Capture the cell that displays the provided text and extract its (x, y) central coordinate. 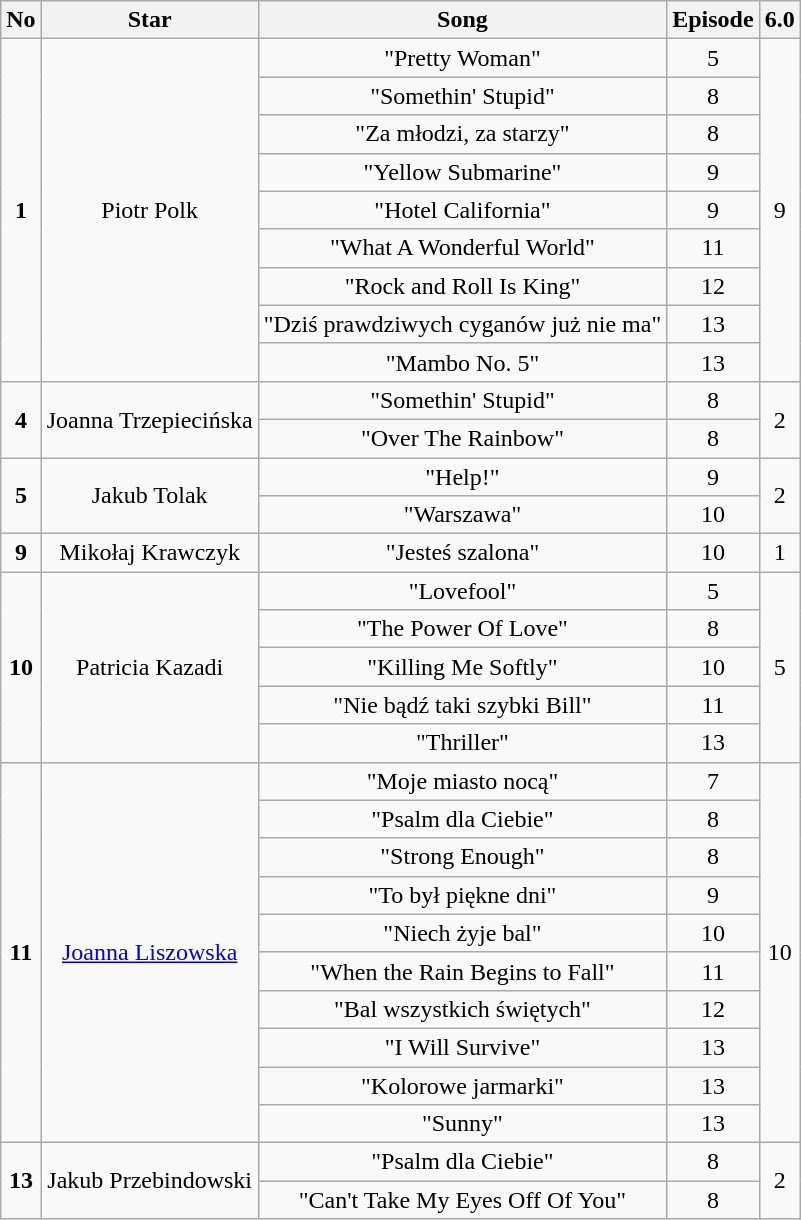
"When the Rain Begins to Fall" (462, 971)
Mikołaj Krawczyk (150, 553)
Star (150, 20)
"Help!" (462, 477)
"Jesteś szalona" (462, 553)
4 (21, 419)
"Over The Rainbow" (462, 438)
"Pretty Woman" (462, 58)
"Thriller" (462, 743)
"Lovefool" (462, 591)
6.0 (780, 20)
"Warszawa" (462, 515)
"Nie bądź taki szybki Bill" (462, 705)
Patricia Kazadi (150, 667)
Joanna Trzepiecińska (150, 419)
Jakub Tolak (150, 496)
"Dziś prawdziwych cyganów już nie ma" (462, 324)
"Hotel California" (462, 210)
7 (713, 781)
Episode (713, 20)
"Rock and Roll Is King" (462, 286)
"Niech żyje bal" (462, 933)
"Yellow Submarine" (462, 172)
"Strong Enough" (462, 857)
Joanna Liszowska (150, 952)
"The Power Of Love" (462, 629)
"What A Wonderful World" (462, 248)
"Za młodzi, za starzy" (462, 134)
"Moje miasto nocą" (462, 781)
"To był piękne dni" (462, 895)
"Killing Me Softly" (462, 667)
Song (462, 20)
"Bal wszystkich świętych" (462, 1009)
Jakub Przebindowski (150, 1181)
"I Will Survive" (462, 1047)
"Kolorowe jarmarki" (462, 1085)
Piotr Polk (150, 210)
"Mambo No. 5" (462, 362)
No (21, 20)
"Can't Take My Eyes Off Of You" (462, 1200)
"Sunny" (462, 1124)
